Capture the cell that displays the provided text and extract its (x, y) central coordinate. 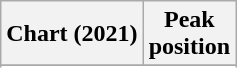
Chart (2021) (72, 34)
Peakposition (189, 34)
